Locate the cell with the specified text and output its [x, y] center coordinate. 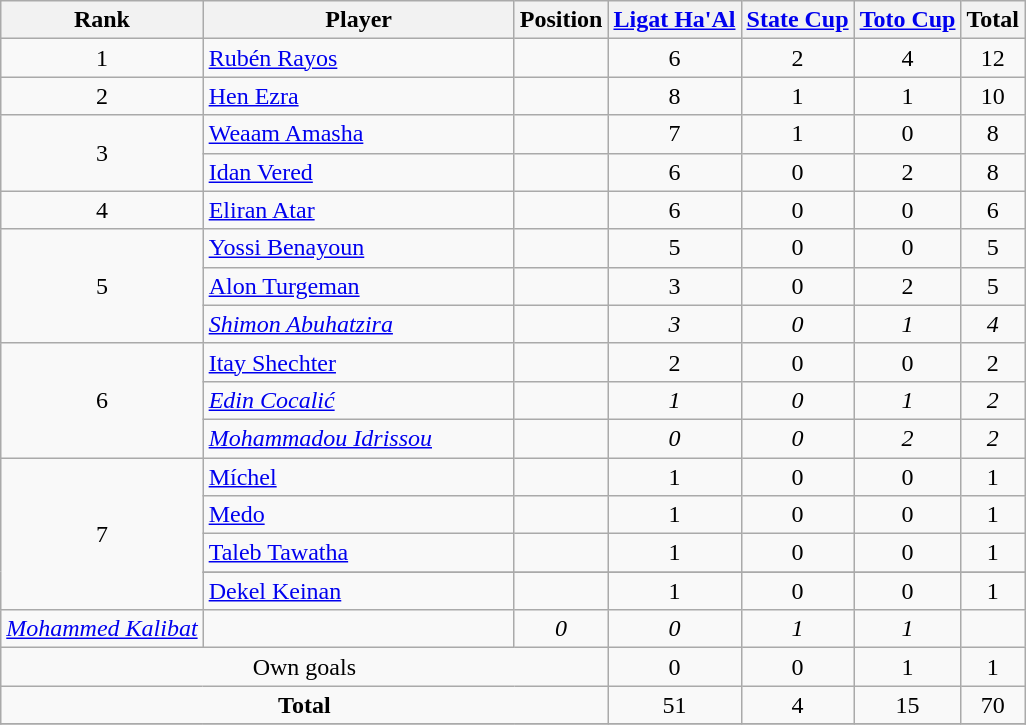
15 [908, 705]
Position [561, 20]
10 [993, 96]
Player [358, 20]
Rank [102, 20]
Taleb Tawatha [358, 553]
Hen Ezra [358, 96]
Mohammadou Idrissou [358, 438]
Yossi Benayoun [358, 248]
70 [993, 705]
Alon Turgeman [358, 286]
Eliran Atar [358, 210]
Shimon Abuhatzira [358, 324]
State Cup [798, 20]
Dekel Keinan [358, 591]
Ligat Ha'Al [674, 20]
Weaam Amasha [358, 134]
Idan Vered [358, 172]
51 [674, 705]
Toto Cup [908, 20]
Míchel [358, 477]
12 [993, 58]
Itay Shechter [358, 362]
Medo [358, 515]
Mohammed Kalibat [102, 629]
Own goals [304, 667]
Rubén Rayos [358, 58]
Edin Cocalić [358, 400]
